Return [x, y] of the center of cell containing provided text 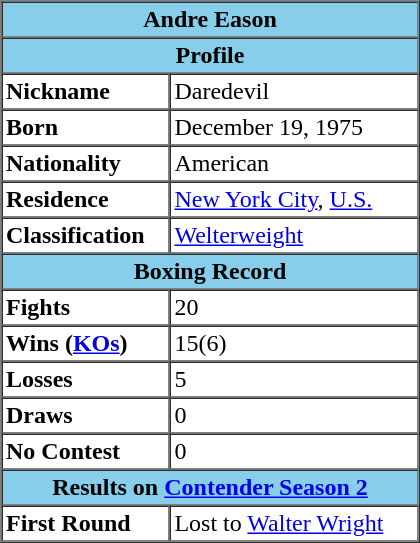
First Round [86, 524]
Residence [86, 200]
Boxing Record [210, 272]
5 [294, 380]
Lost to Walter Wright [294, 524]
Losses [86, 380]
Results on Contender Season 2 [210, 488]
Nationality [86, 164]
15(6) [294, 344]
No Contest [86, 452]
New York City, U.S. [294, 200]
20 [294, 308]
Andre Eason [210, 20]
December 19, 1975 [294, 128]
Born [86, 128]
Nickname [86, 92]
Draws [86, 416]
Profile [210, 56]
American [294, 164]
Classification [86, 236]
Welterweight [294, 236]
Fights [86, 308]
Daredevil [294, 92]
Wins (KOs) [86, 344]
